Locate the cell with the specified text and output its [X, Y] center coordinate. 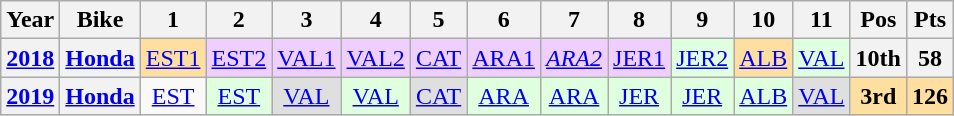
7 [574, 20]
2 [239, 20]
JER1 [640, 58]
1 [173, 20]
ARA2 [574, 58]
9 [702, 20]
2019 [30, 96]
58 [930, 58]
6 [504, 20]
ARA1 [504, 58]
EST1 [173, 58]
10th [878, 58]
8 [640, 20]
10 [764, 20]
2018 [30, 58]
4 [376, 20]
Pts [930, 20]
5 [438, 20]
11 [822, 20]
VAL1 [306, 58]
Bike [100, 20]
126 [930, 96]
VAL2 [376, 58]
JER2 [702, 58]
Year [30, 20]
3 [306, 20]
Pos [878, 20]
EST2 [239, 58]
3rd [878, 96]
